For the text-containing cell, return its midpoint in (x, y) coordinate format. 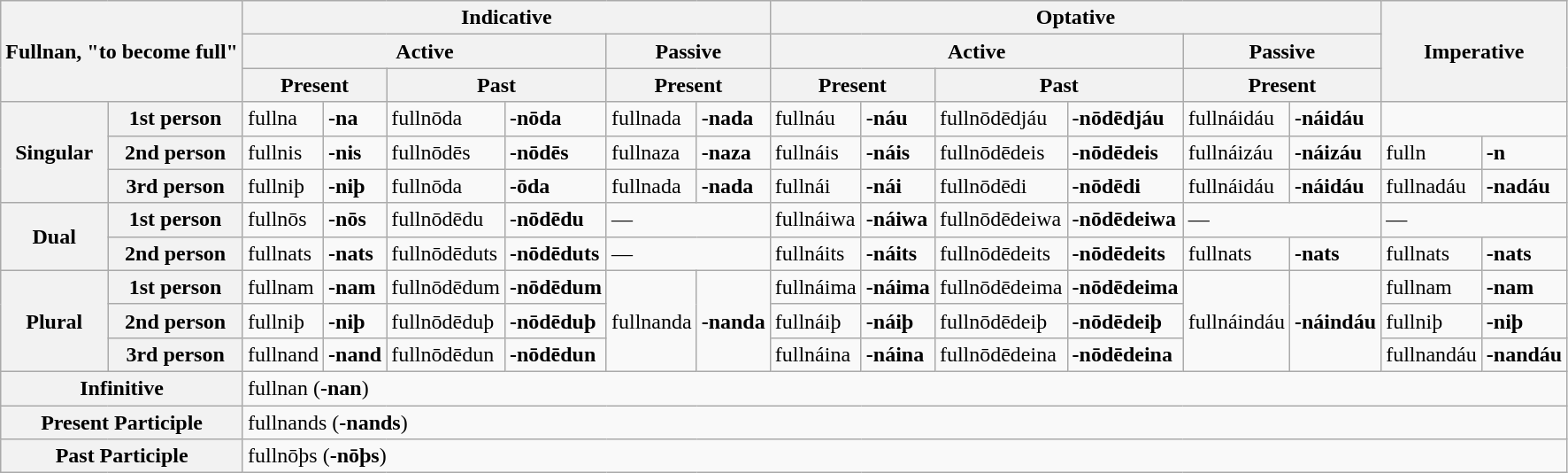
fullnadáu (1432, 186)
-nanda (733, 321)
fullnáits (816, 253)
fullnan (-nan) (904, 388)
-nandáu (1524, 354)
fullnáis (816, 152)
-nōdēdeima (1126, 287)
Indicative (506, 18)
-ōda (556, 186)
fullnaza (651, 152)
Infinitive (122, 388)
-nōdēdeina (1126, 354)
fullnáindáu (1236, 321)
-nōdēs (556, 152)
fullnōdēs (446, 152)
fullnōdēdeiwa (1001, 220)
fullnōs (283, 220)
Present Participle (122, 423)
Dual (55, 237)
-nand (356, 354)
-nōdēdeiwa (1126, 220)
-nōdēdeits (1126, 253)
fullnōþs (-nōþs) (904, 456)
fullnáizáu (1236, 152)
fullnáiwa (816, 220)
-naza (733, 152)
fullnōdēdjáu (1001, 119)
fullnōdēduts (446, 253)
-nōdēduts (556, 253)
-nōdēdum (556, 287)
-na (356, 119)
-n (1524, 152)
-náits (897, 253)
Plural (55, 321)
-náina (897, 354)
-nái (897, 186)
fullnōdēdun (446, 354)
-náima (897, 287)
fullnōdēdu (446, 220)
-náiwa (897, 220)
Singular (55, 152)
-nōdēdjáu (1126, 119)
fullnōdēdeina (1001, 354)
fullnōdēdeits (1001, 253)
-nōdēdi (1126, 186)
-nōdēduþ (556, 321)
fullna (283, 119)
fulln (1432, 152)
-náizáu (1334, 152)
fullnáiþ (816, 321)
fullnanda (651, 321)
fullnis (283, 152)
-nōdēdun (556, 354)
fullnōdēdeiþ (1001, 321)
-náu (897, 119)
fullnandáu (1432, 354)
Imperative (1474, 51)
fullnands (-nands) (904, 423)
-nōs (356, 220)
fullnōdēdi (1001, 186)
-nōdēdu (556, 220)
Fullnan, "to become full" (122, 51)
-náiþ (897, 321)
fullnáima (816, 287)
fullnōdēdeima (1001, 287)
fullnái (816, 186)
fullnáina (816, 354)
-nōda (556, 119)
fullnand (283, 354)
fullnōdēdeis (1001, 152)
fullnōdēdum (446, 287)
-nōdēdeiþ (1126, 321)
fullnōdēduþ (446, 321)
Past Participle (122, 456)
-náis (897, 152)
Optative (1075, 18)
fullnáu (816, 119)
-nis (356, 152)
-nadáu (1524, 186)
-nōdēdeis (1126, 152)
-náindáu (1334, 321)
